Output the [X, Y] coordinate of the center of the cell containing the given text.  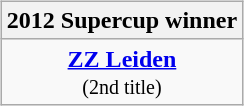
ZZ Leiden(2nd title) [122, 72]
2012 Supercup winner [122, 20]
